Return [X, Y] of the center of cell containing provided text 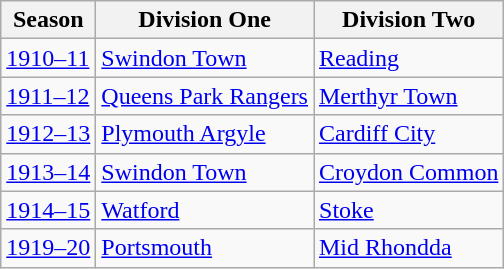
1912–13 [48, 134]
Portsmouth [205, 248]
Cardiff City [409, 134]
Plymouth Argyle [205, 134]
Season [48, 20]
1911–12 [48, 96]
Division One [205, 20]
Division Two [409, 20]
1919–20 [48, 248]
Croydon Common [409, 172]
Reading [409, 58]
Queens Park Rangers [205, 96]
Watford [205, 210]
1914–15 [48, 210]
Stoke [409, 210]
Merthyr Town [409, 96]
1913–14 [48, 172]
1910–11 [48, 58]
Mid Rhondda [409, 248]
